Pinpoint the cell where the given text exists, returning its (X, Y) midpoint coordinate. 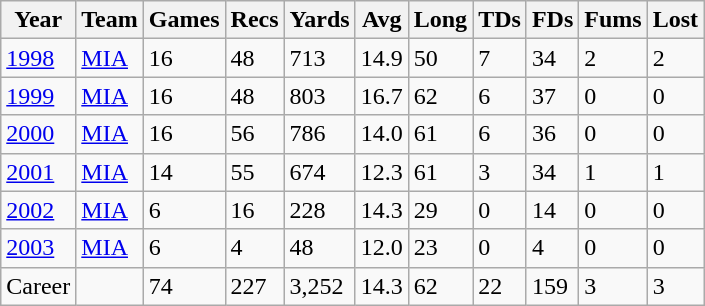
228 (320, 210)
3,252 (320, 286)
23 (440, 248)
16.7 (382, 96)
Team (110, 20)
159 (552, 286)
55 (254, 172)
29 (440, 210)
Lost (675, 20)
14.0 (382, 134)
674 (320, 172)
2000 (38, 134)
Recs (254, 20)
36 (552, 134)
12.0 (382, 248)
FDs (552, 20)
Career (38, 286)
50 (440, 58)
56 (254, 134)
Long (440, 20)
1999 (38, 96)
2001 (38, 172)
2002 (38, 210)
803 (320, 96)
TDs (500, 20)
Games (184, 20)
14.9 (382, 58)
74 (184, 286)
Year (38, 20)
7 (500, 58)
22 (500, 286)
713 (320, 58)
Fums (613, 20)
227 (254, 286)
Avg (382, 20)
37 (552, 96)
12.3 (382, 172)
786 (320, 134)
1998 (38, 58)
Yards (320, 20)
2003 (38, 248)
